Determine the [x, y] coordinate at the center of the cell enclosing the given text.  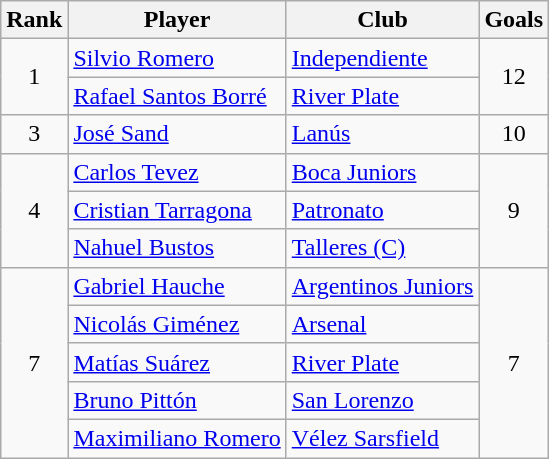
Gabriel Hauche [177, 286]
3 [34, 134]
1 [34, 77]
Patronato [382, 210]
Vélez Sarsfield [382, 438]
Lanús [382, 134]
Rafael Santos Borré [177, 96]
Carlos Tevez [177, 172]
Club [382, 20]
Rank [34, 20]
Silvio Romero [177, 58]
9 [514, 210]
Nicolás Giménez [177, 324]
Arsenal [382, 324]
San Lorenzo [382, 400]
Boca Juniors [382, 172]
10 [514, 134]
4 [34, 210]
Player [177, 20]
Independiente [382, 58]
Argentinos Juniors [382, 286]
Cristian Tarragona [177, 210]
Talleres (C) [382, 248]
José Sand [177, 134]
Goals [514, 20]
Matías Suárez [177, 362]
12 [514, 77]
Maximiliano Romero [177, 438]
Nahuel Bustos [177, 248]
Bruno Pittón [177, 400]
